Locate the cell with the specified text and output its [x, y] center coordinate. 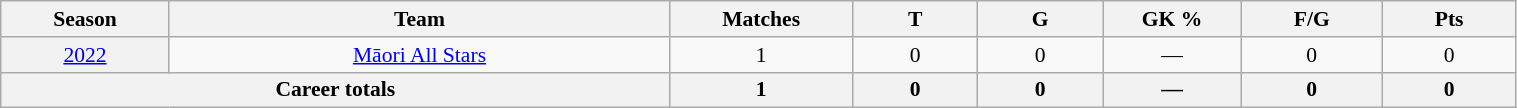
GK % [1172, 19]
Season [86, 19]
Career totals [336, 90]
2022 [86, 55]
Pts [1449, 19]
Team [419, 19]
T [916, 19]
Matches [762, 19]
G [1040, 19]
Māori All Stars [419, 55]
F/G [1312, 19]
